Search for the cell housing the specified text and yield its [x, y] center coordinate. 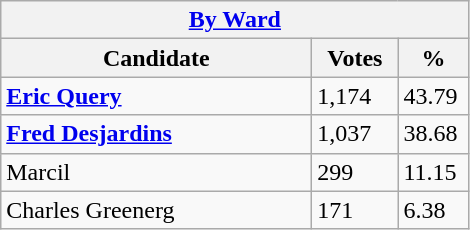
6.38 [434, 210]
1,037 [355, 134]
1,174 [355, 96]
43.79 [434, 96]
Fred Desjardins [156, 134]
38.68 [434, 134]
171 [355, 210]
% [434, 58]
11.15 [434, 172]
By Ward [235, 20]
Votes [355, 58]
Candidate [156, 58]
Eric Query [156, 96]
299 [355, 172]
Marcil [156, 172]
Charles Greenerg [156, 210]
